Pinpoint the cell where the given text exists, returning its (x, y) midpoint coordinate. 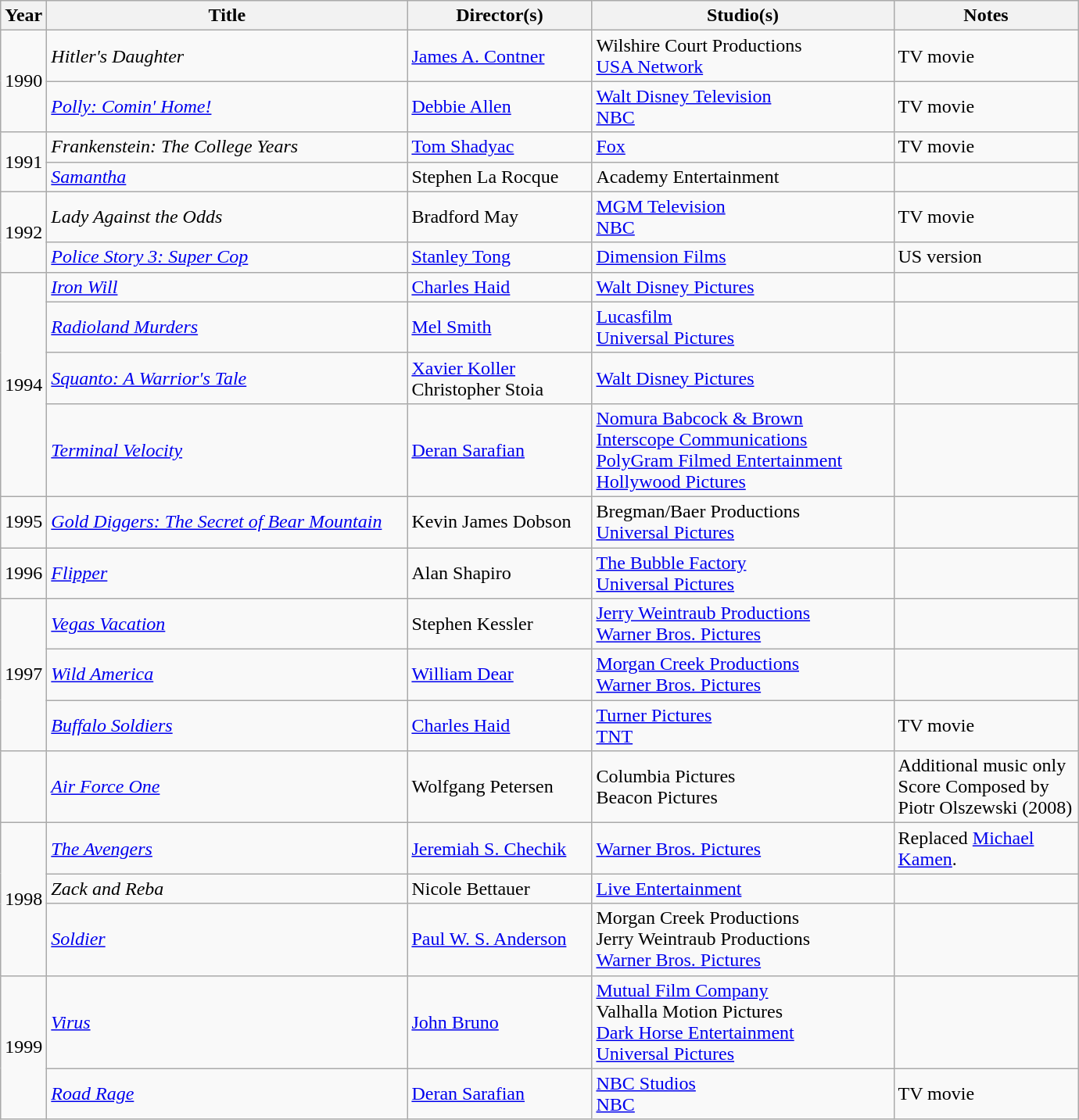
Lady Against the Odds (227, 217)
Debbie Allen (500, 106)
Paul W. S. Anderson (500, 939)
Academy Entertainment (743, 177)
Stephen La Rocque (500, 177)
Replaced Michael Kamen. (986, 849)
Director(s) (500, 16)
Studio(s) (743, 16)
Fox (743, 147)
James A. Contner (500, 56)
Iron Will (227, 287)
Wilshire Court ProductionsUSA Network (743, 56)
Mutual Film CompanyValhalla Motion PicturesDark Horse EntertainmentUniversal Pictures (743, 1022)
John Bruno (500, 1022)
Vegas Vacation (227, 624)
Nomura Babcock & BrownInterscope CommunicationsPolyGram Filmed EntertainmentHollywood Pictures (743, 450)
1997 (23, 675)
1999 (23, 1047)
Morgan Creek ProductionsWarner Bros. Pictures (743, 675)
Radioland Murders (227, 327)
Frankenstein: The College Years (227, 147)
Columbia PicturesBeacon Pictures (743, 787)
NBC StudiosNBC (743, 1094)
Polly: Comin' Home! (227, 106)
The Avengers (227, 849)
The Bubble FactoryUniversal Pictures (743, 572)
Wolfgang Petersen (500, 787)
1998 (23, 899)
Kevin James Dobson (500, 522)
Zack and Reba (227, 889)
1990 (23, 81)
Tom Shadyac (500, 147)
Hitler's Daughter (227, 56)
Squanto: A Warrior's Tale (227, 378)
1991 (23, 162)
Walt Disney TelevisionNBC (743, 106)
Mel Smith (500, 327)
Virus (227, 1022)
Bregman/Baer ProductionsUniversal Pictures (743, 522)
Live Entertainment (743, 889)
Nicole Bettauer (500, 889)
Year (23, 16)
Bradford May (500, 217)
William Dear (500, 675)
Stanley Tong (500, 257)
Buffalo Soldiers (227, 725)
Flipper (227, 572)
Xavier KollerChristopher Stoia (500, 378)
Road Rage (227, 1094)
Wild America (227, 675)
Gold Diggers: The Secret of Bear Mountain (227, 522)
MGM TelevisionNBC (743, 217)
Morgan Creek ProductionsJerry Weintraub ProductionsWarner Bros. Pictures (743, 939)
Jeremiah S. Chechik (500, 849)
LucasfilmUniversal Pictures (743, 327)
Air Force One (227, 787)
Alan Shapiro (500, 572)
Dimension Films (743, 257)
Police Story 3: Super Cop (227, 257)
Terminal Velocity (227, 450)
Jerry Weintraub ProductionsWarner Bros. Pictures (743, 624)
Notes (986, 16)
Samantha (227, 177)
Title (227, 16)
1994 (23, 385)
Turner PicturesTNT (743, 725)
Stephen Kessler (500, 624)
1995 (23, 522)
1996 (23, 572)
1992 (23, 231)
Soldier (227, 939)
Warner Bros. Pictures (743, 849)
Additional music onlyScore Composed by Piotr Olszewski (2008) (986, 787)
US version (986, 257)
